Return the [X, Y] coordinate for the center point of the cell that contains the specified text.  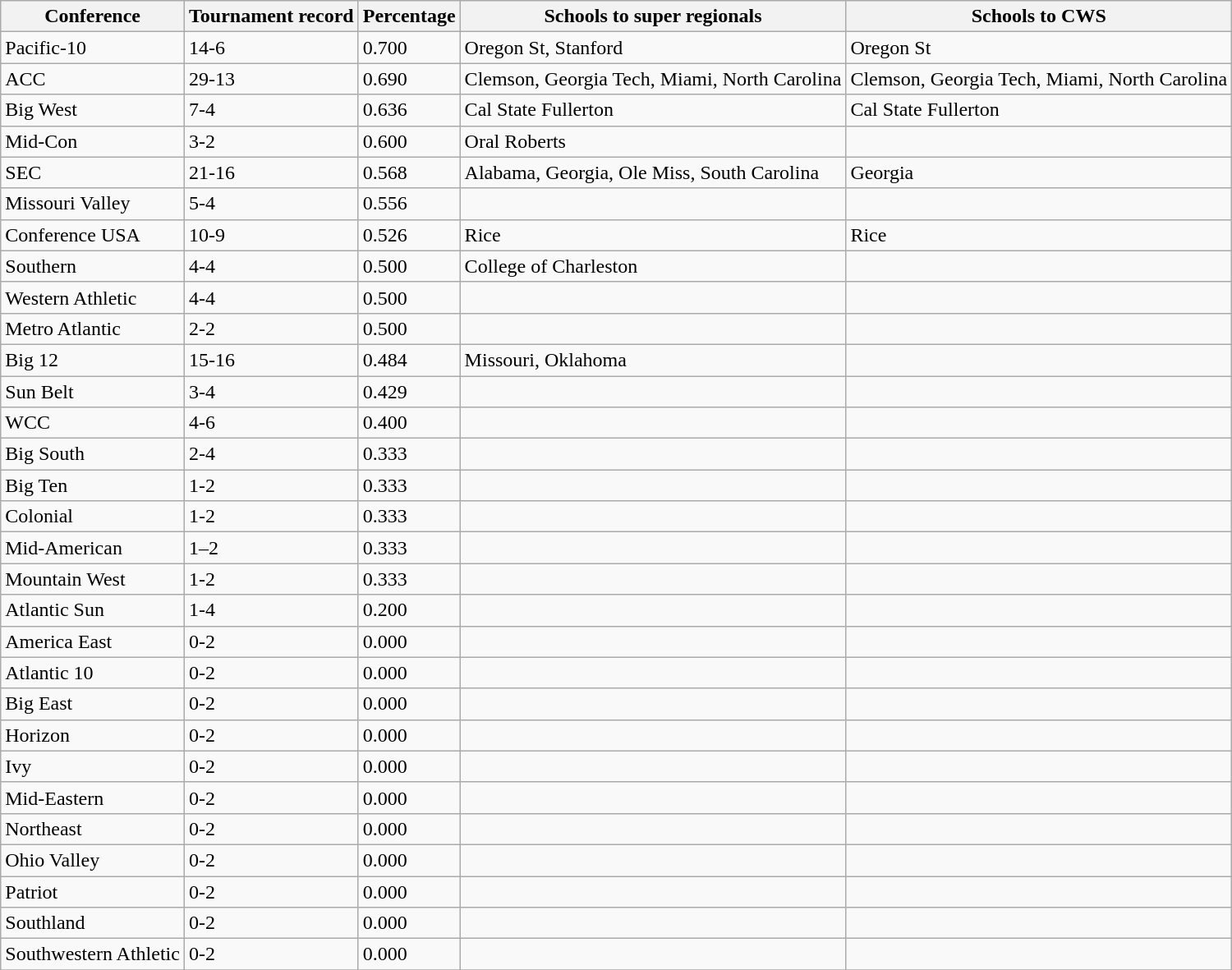
5-4 [271, 204]
7-4 [271, 110]
0.568 [409, 172]
Southland [93, 923]
Mid-Eastern [93, 798]
Schools to CWS [1039, 16]
Schools to super regionals [653, 16]
WCC [93, 423]
Missouri, Oklahoma [653, 360]
Mid-American [93, 548]
0.526 [409, 235]
SEC [93, 172]
Oregon St [1039, 48]
1–2 [271, 548]
Ivy [93, 766]
29-13 [271, 79]
15-16 [271, 360]
College of Charleston [653, 266]
Alabama, Georgia, Ole Miss, South Carolina [653, 172]
Atlantic 10 [93, 673]
Missouri Valley [93, 204]
0.600 [409, 141]
1-4 [271, 610]
10-9 [271, 235]
Sun Belt [93, 392]
Southern [93, 266]
Western Athletic [93, 297]
Conference [93, 16]
Ohio Valley [93, 860]
Pacific-10 [93, 48]
2-4 [271, 454]
0.429 [409, 392]
4-6 [271, 423]
Mid-Con [93, 141]
3-4 [271, 392]
0.400 [409, 423]
3-2 [271, 141]
Oral Roberts [653, 141]
Colonial [93, 517]
0.200 [409, 610]
ACC [93, 79]
Percentage [409, 16]
0.690 [409, 79]
21-16 [271, 172]
Big 12 [93, 360]
0.636 [409, 110]
Georgia [1039, 172]
Big West [93, 110]
0.484 [409, 360]
Big Ten [93, 485]
14-6 [271, 48]
Tournament record [271, 16]
0.700 [409, 48]
0.556 [409, 204]
America East [93, 641]
Southwestern Athletic [93, 954]
Big South [93, 454]
Big East [93, 704]
Patriot [93, 891]
Atlantic Sun [93, 610]
Horizon [93, 735]
Metro Atlantic [93, 329]
Northeast [93, 829]
Conference USA [93, 235]
Mountain West [93, 579]
2-2 [271, 329]
Oregon St, Stanford [653, 48]
